Locate the cell with the specified text and output its (x, y) center coordinate. 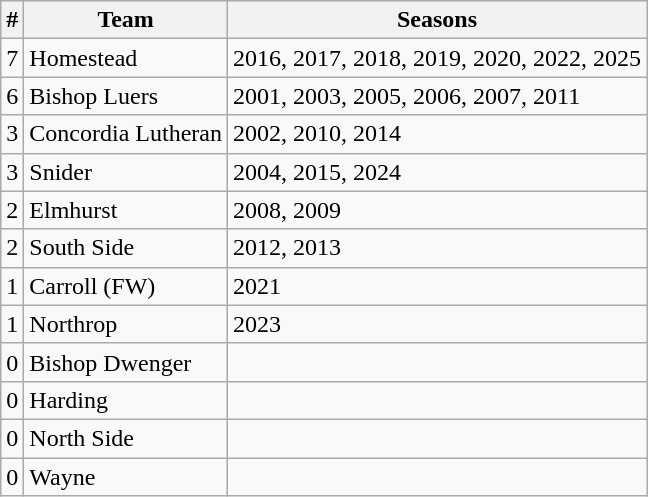
Elmhurst (126, 210)
# (12, 20)
2023 (436, 324)
2012, 2013 (436, 248)
Team (126, 20)
Seasons (436, 20)
2004, 2015, 2024 (436, 172)
2016, 2017, 2018, 2019, 2020, 2022, 2025 (436, 58)
6 (12, 96)
Bishop Dwenger (126, 362)
Concordia Lutheran (126, 134)
2021 (436, 286)
Homestead (126, 58)
2008, 2009 (436, 210)
2001, 2003, 2005, 2006, 2007, 2011 (436, 96)
Northrop (126, 324)
7 (12, 58)
South Side (126, 248)
2002, 2010, 2014 (436, 134)
Harding (126, 400)
Bishop Luers (126, 96)
Carroll (FW) (126, 286)
Wayne (126, 477)
Snider (126, 172)
North Side (126, 438)
